Identify which cell holds the provided text, then report its (X, Y) central coordinate. 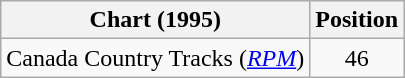
Chart (1995) (156, 20)
46 (357, 58)
Canada Country Tracks (RPM) (156, 58)
Position (357, 20)
